Provide the [X, Y] coordinate of the cell's center where the given text is located.  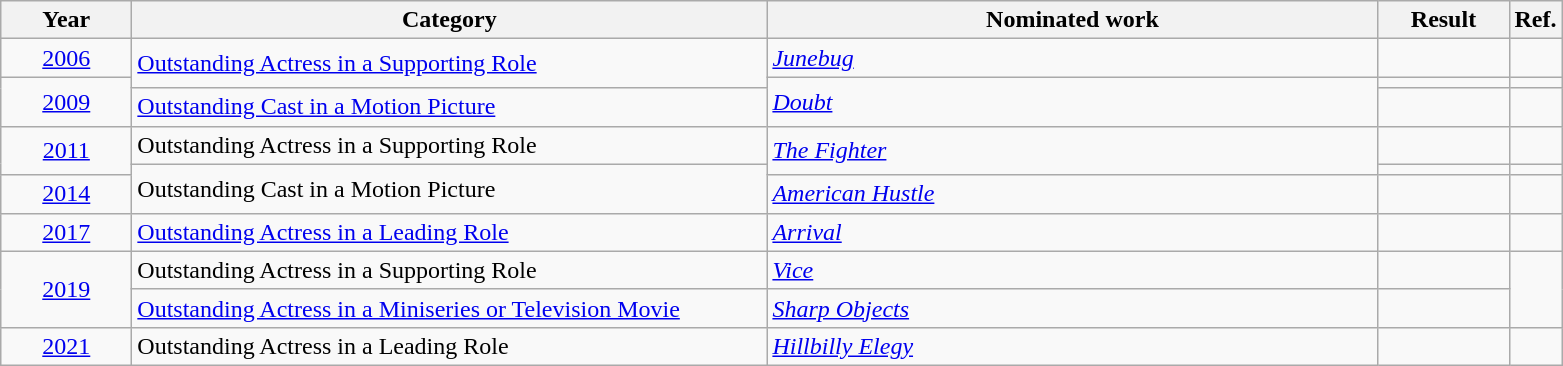
Category [450, 20]
Vice [1072, 270]
American Hustle [1072, 194]
Junebug [1072, 58]
Outstanding Actress in a Miniseries or Television Movie [450, 308]
Result [1444, 20]
The Fighter [1072, 150]
2017 [66, 232]
Hillbilly Elegy [1072, 346]
2009 [66, 102]
2019 [66, 289]
Ref. [1536, 20]
Year [66, 20]
Arrival [1072, 232]
Sharp Objects [1072, 308]
2021 [66, 346]
2011 [66, 150]
2014 [66, 194]
Doubt [1072, 102]
Nominated work [1072, 20]
2006 [66, 58]
